Return [x, y] of the center of cell containing provided text 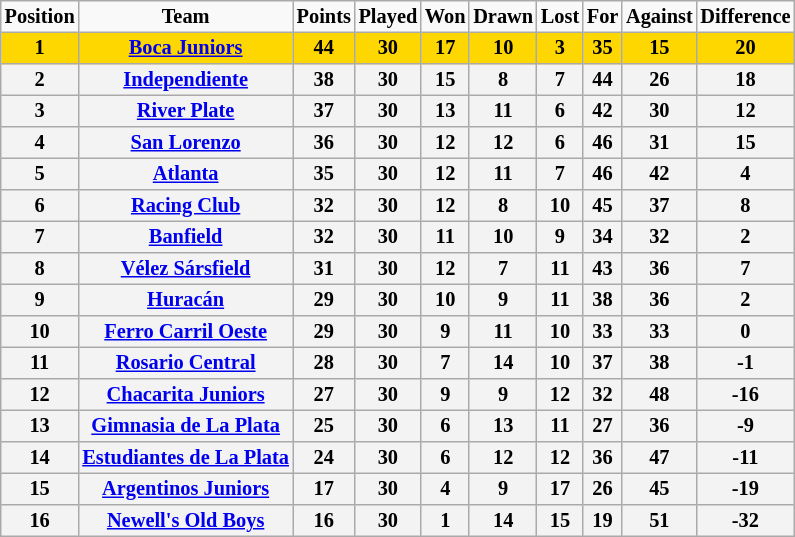
-11 [746, 458]
Argentinos Juniors [185, 489]
Racing Club [185, 206]
River Plate [185, 111]
Huracán [185, 300]
Difference [746, 17]
-19 [746, 489]
Chacarita Juniors [185, 395]
51 [659, 521]
-1 [746, 363]
Played [388, 17]
48 [659, 395]
47 [659, 458]
20 [746, 48]
18 [746, 80]
43 [602, 269]
Points [324, 17]
Rosario Central [185, 363]
Estudiantes de La Plata [185, 458]
Ferro Carril Oeste [185, 332]
24 [324, 458]
28 [324, 363]
Against [659, 17]
Newell's Old Boys [185, 521]
0 [746, 332]
Gimnasia de La Plata [185, 426]
-32 [746, 521]
Boca Juniors [185, 48]
San Lorenzo [185, 143]
For [602, 17]
Team [185, 17]
Independiente [185, 80]
Won [445, 17]
-9 [746, 426]
34 [602, 237]
19 [602, 521]
Lost [560, 17]
Drawn [503, 17]
Banfield [185, 237]
Position [40, 17]
Atlanta [185, 174]
25 [324, 426]
-16 [746, 395]
Vélez Sársfield [185, 269]
5 [40, 174]
